Detect which cell encompasses the target text, then output its [X, Y] center coordinate. 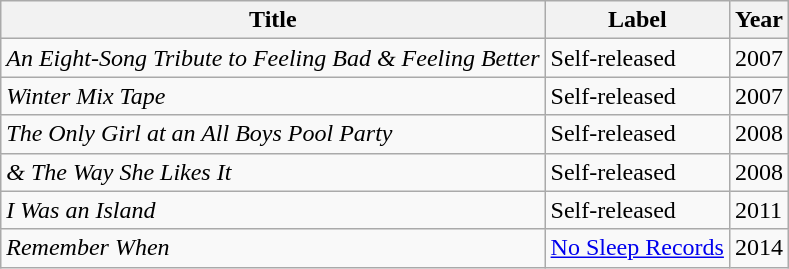
I Was an Island [273, 210]
Label [637, 20]
The Only Girl at an All Boys Pool Party [273, 134]
An Eight-Song Tribute to Feeling Bad & Feeling Better [273, 58]
Year [758, 20]
No Sleep Records [637, 248]
& The Way She Likes It [273, 172]
Title [273, 20]
2011 [758, 210]
2014 [758, 248]
Winter Mix Tape [273, 96]
Remember When [273, 248]
